Locate the cell with the specified text and output its [x, y] center coordinate. 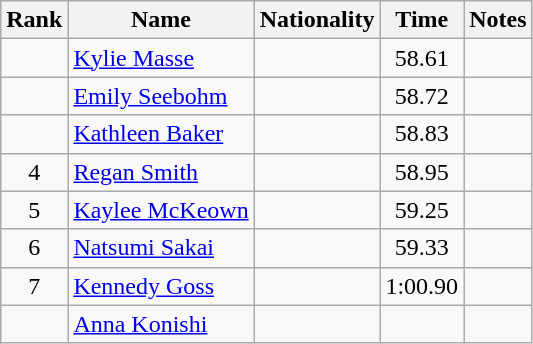
58.72 [422, 96]
7 [34, 286]
6 [34, 248]
Rank [34, 20]
Regan Smith [161, 172]
Kennedy Goss [161, 286]
59.33 [422, 248]
Natsumi Sakai [161, 248]
Kaylee McKeown [161, 210]
Kathleen Baker [161, 134]
Kylie Masse [161, 58]
58.95 [422, 172]
5 [34, 210]
Emily Seebohm [161, 96]
59.25 [422, 210]
1:00.90 [422, 286]
Nationality [317, 20]
Name [161, 20]
Anna Konishi [161, 324]
Time [422, 20]
4 [34, 172]
58.61 [422, 58]
58.83 [422, 134]
Notes [498, 20]
